Locate the cell with the specified text and output its [x, y] center coordinate. 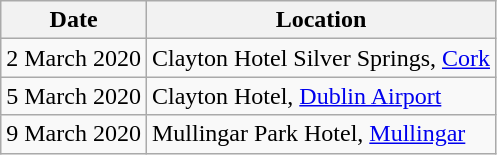
2 March 2020 [74, 58]
Location [320, 20]
Clayton Hotel, Dublin Airport [320, 96]
Date [74, 20]
Mullingar Park Hotel, Mullingar [320, 134]
Clayton Hotel Silver Springs, Cork [320, 58]
5 March 2020 [74, 96]
9 March 2020 [74, 134]
